For the text-containing cell, return its midpoint in [X, Y] coordinate format. 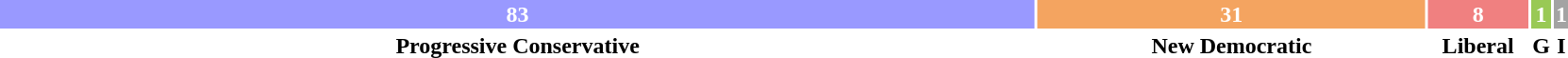
8 [1478, 14]
31 [1231, 14]
83 [517, 14]
